Find where the given text appears and provide that cell's center as (X, Y) coordinate. 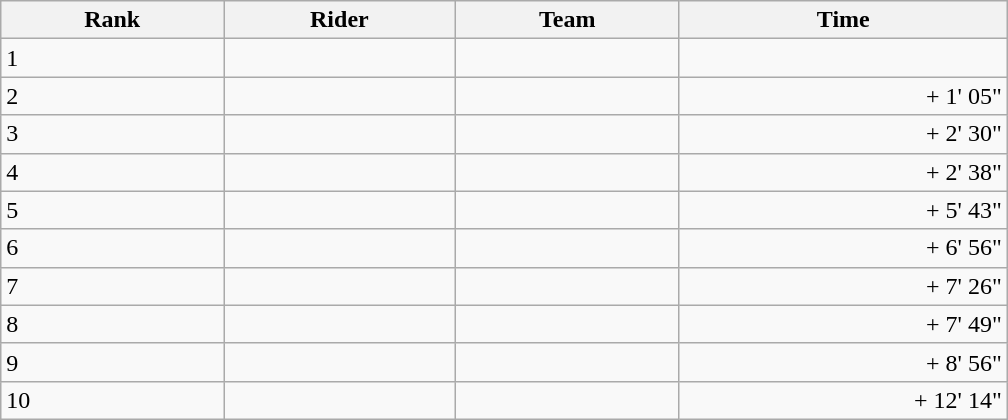
+ 8' 56" (843, 362)
+ 12' 14" (843, 400)
Rider (340, 20)
5 (112, 210)
+ 5' 43" (843, 210)
Team (567, 20)
2 (112, 96)
9 (112, 362)
+ 7' 49" (843, 324)
4 (112, 172)
+ 6' 56" (843, 248)
10 (112, 400)
+ 2' 38" (843, 172)
7 (112, 286)
1 (112, 58)
Rank (112, 20)
+ 7' 26" (843, 286)
+ 2' 30" (843, 134)
3 (112, 134)
+ 1' 05" (843, 96)
8 (112, 324)
Time (843, 20)
6 (112, 248)
